Return the (x, y) coordinate for the center point of the cell that contains the specified text.  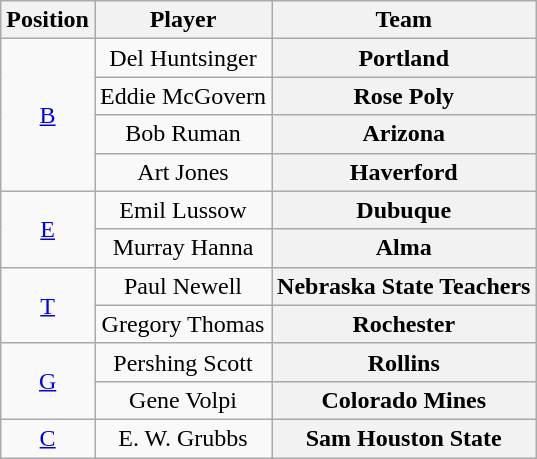
Colorado Mines (404, 400)
Dubuque (404, 210)
Bob Ruman (182, 134)
Rochester (404, 324)
Portland (404, 58)
Alma (404, 248)
Team (404, 20)
Paul Newell (182, 286)
G (48, 381)
C (48, 438)
Eddie McGovern (182, 96)
Gregory Thomas (182, 324)
B (48, 115)
Art Jones (182, 172)
Rollins (404, 362)
E (48, 229)
Nebraska State Teachers (404, 286)
E. W. Grubbs (182, 438)
Player (182, 20)
Rose Poly (404, 96)
Pershing Scott (182, 362)
Murray Hanna (182, 248)
Arizona (404, 134)
Emil Lussow (182, 210)
Del Huntsinger (182, 58)
Sam Houston State (404, 438)
Gene Volpi (182, 400)
Haverford (404, 172)
T (48, 305)
Position (48, 20)
